Determine the (X, Y) coordinate at the center of the cell enclosing the given text.  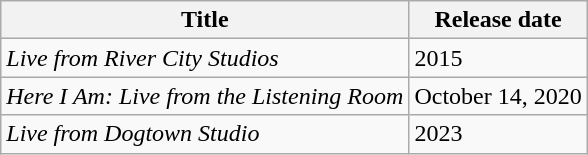
Live from River City Studios (205, 58)
2015 (498, 58)
Release date (498, 20)
October 14, 2020 (498, 96)
Live from Dogtown Studio (205, 134)
2023 (498, 134)
Here I Am: Live from the Listening Room (205, 96)
Title (205, 20)
